Pinpoint the cell where the given text exists, returning its [X, Y] midpoint coordinate. 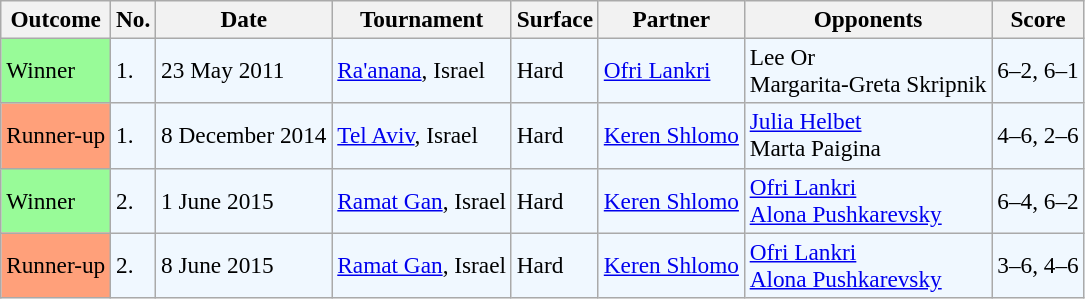
3–6, 4–6 [1038, 264]
Score [1038, 19]
Surface [554, 19]
4–6, 2–6 [1038, 136]
8 December 2014 [244, 136]
6–2, 6–1 [1038, 70]
Date [244, 19]
Tournament [422, 19]
8 June 2015 [244, 264]
1 June 2015 [244, 200]
Partner [671, 19]
23 May 2011 [244, 70]
Ra'anana, Israel [422, 70]
Outcome [56, 19]
Tel Aviv, Israel [422, 136]
Lee Or Margarita-Greta Skripnik [868, 70]
Opponents [868, 19]
Julia Helbet Marta Paigina [868, 136]
No. [134, 19]
Ofri Lankri [671, 70]
6–4, 6–2 [1038, 200]
